Capture the cell that displays the provided text and extract its [x, y] central coordinate. 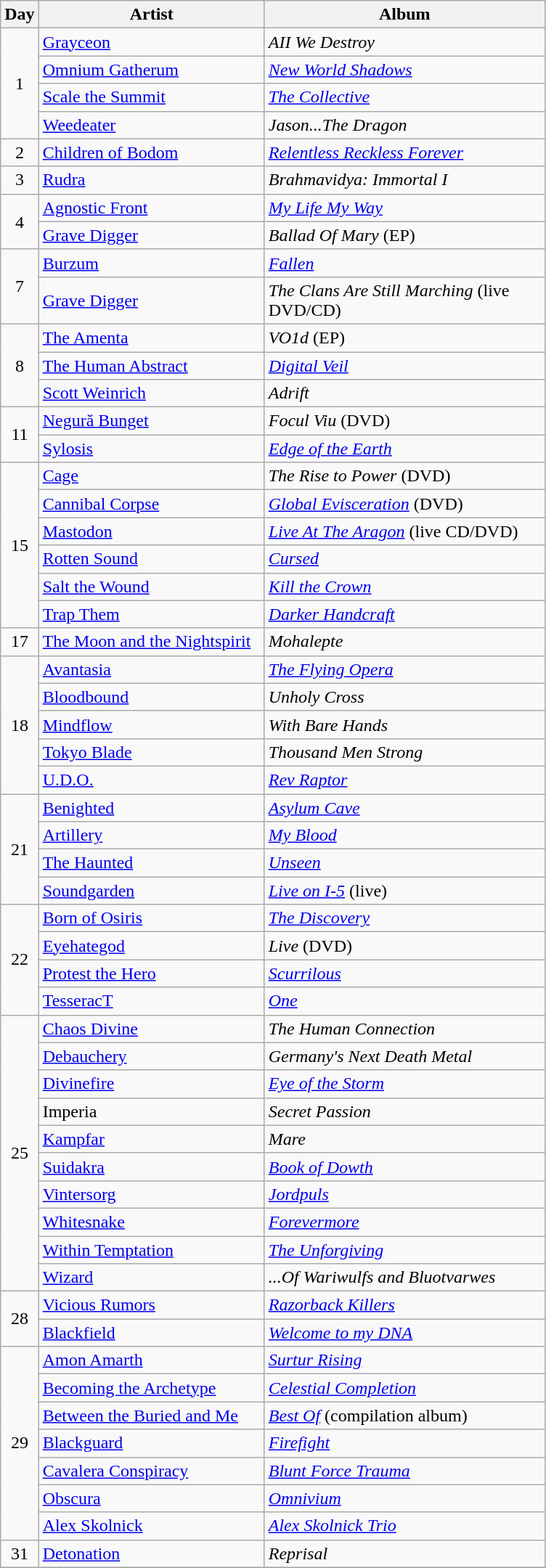
1 [20, 83]
The Haunted [151, 863]
Between the Buried and Me [151, 1416]
Darker Handcraft [404, 614]
4 [20, 221]
The Unforgiving [404, 1249]
Soundgarden [151, 891]
22 [20, 960]
Vicious Rumors [151, 1305]
Digital Veil [404, 365]
My Life My Way [404, 208]
Asylum Cave [404, 808]
Kampfar [151, 1139]
Reprisal [404, 1553]
Blunt Force Trauma [404, 1471]
17 [20, 642]
U.D.O. [151, 780]
TesseracT [151, 1001]
Ballad Of Mary (EP) [404, 235]
Forevermore [404, 1222]
Born of Osiris [151, 918]
Chaos Divine [151, 1029]
Scott Weinrich [151, 393]
The Flying Opera [404, 669]
Cage [151, 476]
Unholy Cross [404, 697]
Unseen [404, 863]
Edge of the Earth [404, 449]
Avantasia [151, 669]
Day [20, 15]
My Blood [404, 836]
Artillery [151, 836]
Live At The Aragon (live CD/DVD) [404, 531]
Artist [151, 15]
Best Of (compilation album) [404, 1416]
Detonation [151, 1553]
Burzum [151, 263]
Obscura [151, 1498]
Mindflow [151, 724]
Benighted [151, 808]
Cannibal Corpse [151, 504]
Live on I-5 (live) [404, 891]
Blackfield [151, 1333]
Omnium Gatherum [151, 70]
Focul Viu (DVD) [404, 421]
Eye of the Storm [404, 1084]
The Human Abstract [151, 365]
Firefight [404, 1443]
Mohalepte [404, 642]
Protest the Hero [151, 973]
Blackguard [151, 1443]
Amon Amarth [151, 1360]
Rotten Sound [151, 559]
Mastodon [151, 531]
Cavalera Conspiracy [151, 1471]
...Of Wariwulfs and Bluotvarwes [404, 1278]
Book of Dowth [404, 1167]
The Amenta [151, 338]
Rev Raptor [404, 780]
Fallen [404, 263]
One [404, 1001]
The Moon and the Nightspirit [151, 642]
The Discovery [404, 918]
Children of Bodom [151, 152]
Kill the Crown [404, 587]
Agnostic Front [151, 208]
Global Evisceration (DVD) [404, 504]
31 [20, 1553]
3 [20, 180]
Album [404, 15]
Negură Bunget [151, 421]
Debauchery [151, 1056]
AII We Destroy [404, 42]
Razorback Killers [404, 1305]
Whitesnake [151, 1222]
Scurrilous [404, 973]
Jordpuls [404, 1194]
Imperia [151, 1111]
Scale the Summit [151, 97]
Brahmavidya: Immortal I [404, 180]
Salt the Wound [151, 587]
8 [20, 365]
Welcome to my DNA [404, 1333]
Rudra [151, 180]
The Human Connection [404, 1029]
Within Temptation [151, 1249]
Mare [404, 1139]
Alex Skolnick Trio [404, 1526]
Alex Skolnick [151, 1526]
Surtur Rising [404, 1360]
21 [20, 849]
New World Shadows [404, 70]
29 [20, 1443]
Grayceon [151, 42]
Divinefire [151, 1084]
Wizard [151, 1278]
Thousand Men Strong [404, 752]
Secret Passion [404, 1111]
Bloodbound [151, 697]
Jason...The Dragon [404, 125]
Relentless Reckless Forever [404, 152]
7 [20, 286]
Omnivium [404, 1498]
Vintersorg [151, 1194]
VO1d (EP) [404, 338]
Trap Them [151, 614]
The Collective [404, 97]
The Clans Are Still Marching (live DVD/CD) [404, 301]
28 [20, 1319]
Germany's Next Death Metal [404, 1056]
The Rise to Power (DVD) [404, 476]
Weedeater [151, 125]
Eyehategod [151, 946]
15 [20, 545]
Celestial Completion [404, 1388]
Becoming the Archetype [151, 1388]
Sylosis [151, 449]
Tokyo Blade [151, 752]
25 [20, 1153]
2 [20, 152]
11 [20, 435]
Live (DVD) [404, 946]
Adrift [404, 393]
Cursed [404, 559]
Suidakra [151, 1167]
With Bare Hands [404, 724]
18 [20, 724]
